Output the (x, y) coordinate of the center of the cell containing the given text.  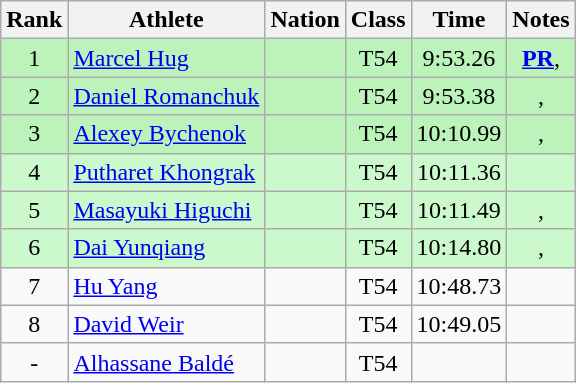
10:10.99 (459, 134)
Rank (34, 20)
Notes (541, 20)
7 (34, 286)
Athlete (166, 20)
10:11.49 (459, 210)
Time (459, 20)
Putharet Khongrak (166, 172)
4 (34, 172)
Alhassane Baldé (166, 362)
9:53.38 (459, 96)
Marcel Hug (166, 58)
8 (34, 324)
2 (34, 96)
10:48.73 (459, 286)
Class (378, 20)
5 (34, 210)
6 (34, 248)
9:53.26 (459, 58)
10:14.80 (459, 248)
David Weir (166, 324)
10:49.05 (459, 324)
3 (34, 134)
10:11.36 (459, 172)
Nation (305, 20)
Dai Yunqiang (166, 248)
1 (34, 58)
PR, (541, 58)
Alexey Bychenok (166, 134)
- (34, 362)
Daniel Romanchuk (166, 96)
Hu Yang (166, 286)
Masayuki Higuchi (166, 210)
